Locate the cell with the specified text and output its (X, Y) center coordinate. 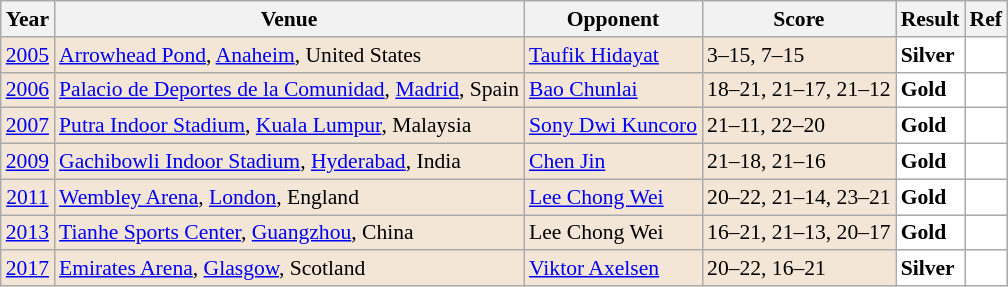
21–18, 21–16 (799, 162)
Viktor Axelsen (613, 269)
Venue (289, 19)
Chen Jin (613, 162)
Score (799, 19)
Arrowhead Pond, Anaheim, United States (289, 55)
Result (930, 19)
20–22, 21–14, 23–21 (799, 197)
Year (28, 19)
Gachibowli Indoor Stadium, Hyderabad, India (289, 162)
21–11, 22–20 (799, 126)
2007 (28, 126)
Putra Indoor Stadium, Kuala Lumpur, Malaysia (289, 126)
Emirates Arena, Glasgow, Scotland (289, 269)
Opponent (613, 19)
Bao Chunlai (613, 90)
2009 (28, 162)
2005 (28, 55)
Sony Dwi Kuncoro (613, 126)
2017 (28, 269)
Ref (986, 19)
2006 (28, 90)
2011 (28, 197)
Wembley Arena, London, England (289, 197)
Taufik Hidayat (613, 55)
Palacio de Deportes de la Comunidad, Madrid, Spain (289, 90)
Tianhe Sports Center, Guangzhou, China (289, 233)
18–21, 21–17, 21–12 (799, 90)
3–15, 7–15 (799, 55)
20–22, 16–21 (799, 269)
16–21, 21–13, 20–17 (799, 233)
2013 (28, 233)
